For the text-containing cell, return its midpoint in (X, Y) coordinate format. 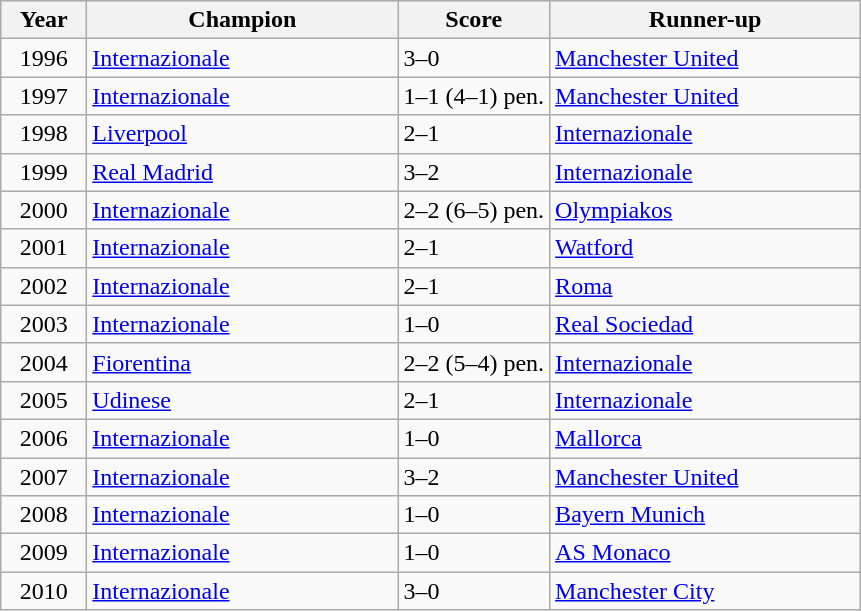
1–1 (4–1) pen. (474, 96)
1997 (44, 96)
2010 (44, 591)
Year (44, 20)
Real Madrid (242, 172)
2007 (44, 477)
Liverpool (242, 134)
Olympiakos (706, 210)
Runner-up (706, 20)
2006 (44, 438)
AS Monaco (706, 553)
Udinese (242, 400)
1999 (44, 172)
Real Sociedad (706, 324)
Roma (706, 286)
Mallorca (706, 438)
Score (474, 20)
2005 (44, 400)
1996 (44, 58)
2002 (44, 286)
Bayern Munich (706, 515)
1998 (44, 134)
2003 (44, 324)
2000 (44, 210)
2–2 (6–5) pen. (474, 210)
Fiorentina (242, 362)
Champion (242, 20)
2004 (44, 362)
Watford (706, 248)
2001 (44, 248)
2009 (44, 553)
2–2 (5–4) pen. (474, 362)
2008 (44, 515)
Manchester City (706, 591)
